From the cell containing the given text, extract its center point as [X, Y] coordinate. 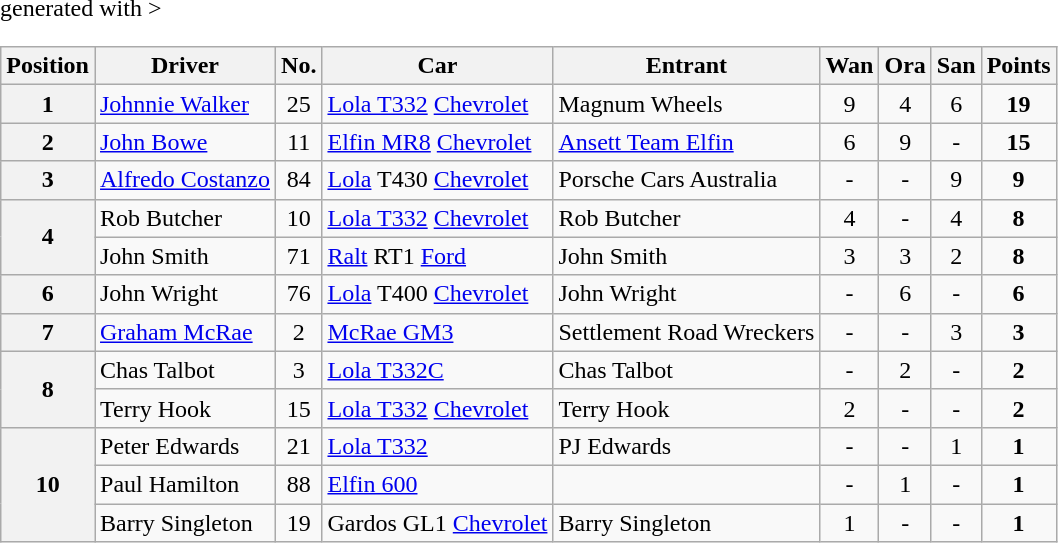
Porsche Cars Australia [686, 180]
71 [299, 256]
Magnum Wheels [686, 104]
11 [299, 142]
Entrant [686, 66]
Johnnie Walker [184, 104]
Lola T430 Chevrolet [438, 180]
76 [299, 294]
84 [299, 180]
Paul Hamilton [184, 484]
7 [48, 332]
Ansett Team Elfin [686, 142]
Ora [905, 66]
John Bowe [184, 142]
21 [299, 446]
Peter Edwards [184, 446]
Lola T400 Chevrolet [438, 294]
PJ Edwards [686, 446]
Ralt RT1 Ford [438, 256]
Lola T332 [438, 446]
No. [299, 66]
Settlement Road Wreckers [686, 332]
Points [1018, 66]
San [956, 66]
Elfin 600 [438, 484]
25 [299, 104]
Position [48, 66]
88 [299, 484]
Car [438, 66]
Graham McRae [184, 332]
Gardos GL1 Chevrolet [438, 523]
Elfin MR8 Chevrolet [438, 142]
McRae GM3 [438, 332]
Lola T332C [438, 370]
Driver [184, 66]
Alfredo Costanzo [184, 180]
Wan [850, 66]
